Return the [x, y] coordinate for the center point of the cell that contains the specified text.  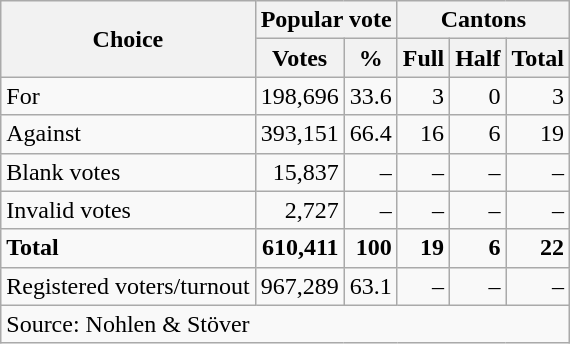
Votes [300, 58]
Against [128, 134]
63.1 [370, 286]
393,151 [300, 134]
22 [538, 248]
967,289 [300, 286]
Half [478, 58]
100 [370, 248]
Invalid votes [128, 210]
Cantons [483, 20]
0 [478, 96]
66.4 [370, 134]
Choice [128, 39]
610,411 [300, 248]
2,727 [300, 210]
Source: Nohlen & Stöver [286, 324]
198,696 [300, 96]
Registered voters/turnout [128, 286]
15,837 [300, 172]
Blank votes [128, 172]
% [370, 58]
16 [423, 134]
For [128, 96]
Popular vote [326, 20]
Full [423, 58]
33.6 [370, 96]
